Scan for the cell matching the given text and deliver its [x, y] coordinate at center. 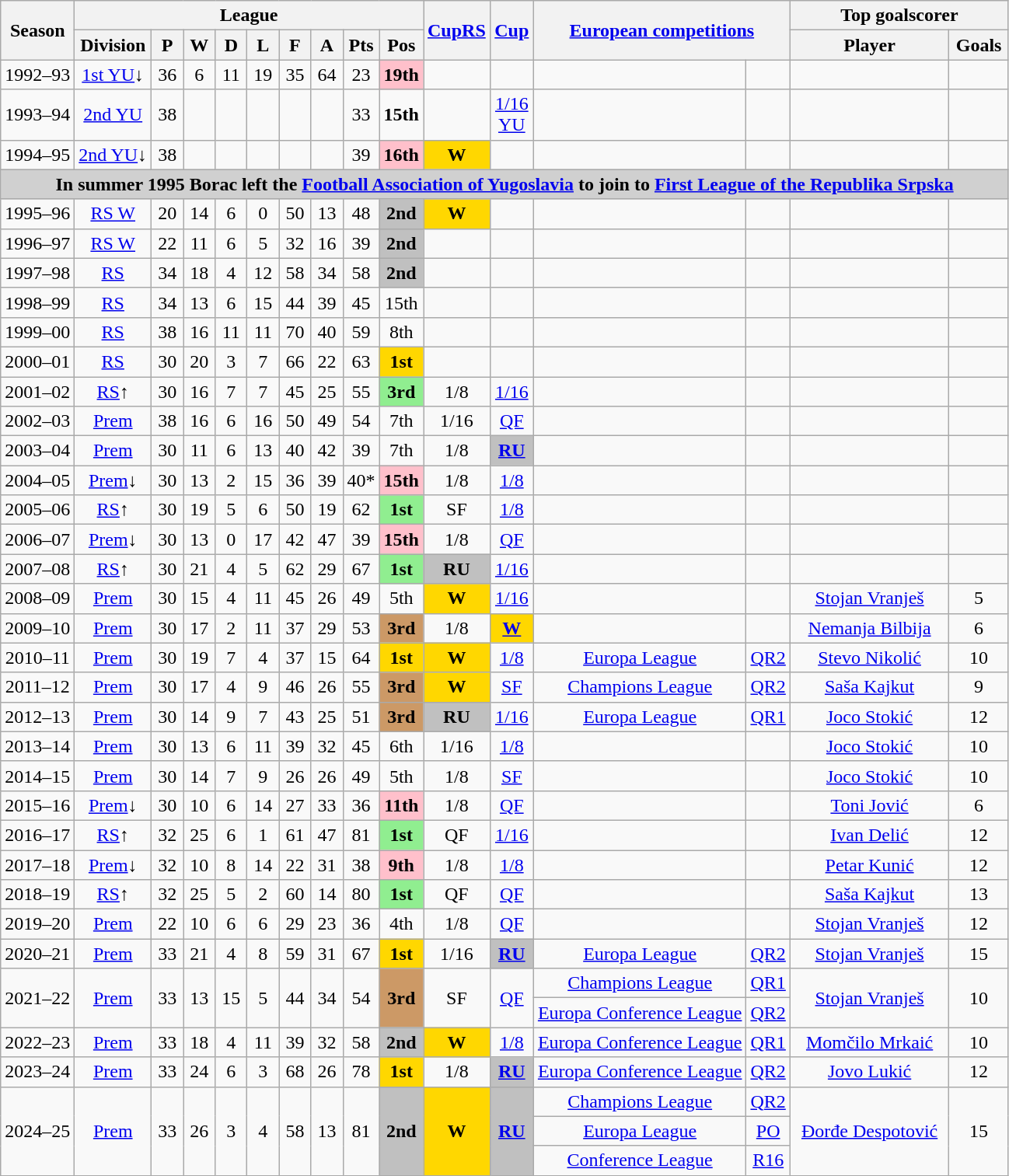
63 [361, 361]
Pts [361, 45]
2007–08 [37, 569]
66 [295, 361]
1999–00 [37, 332]
Momčilo Mrkaić [869, 1042]
2021–22 [37, 998]
1992–93 [37, 75]
2016–17 [37, 835]
1994–95 [37, 155]
2013–14 [37, 746]
78 [361, 1072]
2012–13 [37, 717]
2003–04 [37, 451]
Ivan Delić [869, 835]
Nemanja Bilbija [869, 628]
2011–12 [37, 687]
Stevo Nikolić [869, 658]
51 [361, 717]
2019–20 [37, 924]
4th [401, 924]
70 [295, 332]
Cup [511, 30]
2009–10 [37, 628]
19th [401, 75]
In summer 1995 Borac left the Football Association of Yugoslavia to join to First League of the Republika Srpska [505, 184]
P [168, 45]
11th [401, 805]
CupRS [456, 30]
PO [768, 1131]
1996–97 [37, 243]
2018–19 [37, 895]
Division [113, 45]
Pos [401, 45]
L [263, 45]
60 [295, 895]
F [295, 45]
68 [295, 1072]
European competitions [662, 30]
8th [401, 332]
Jovo Lukić [869, 1072]
Petar Kunić [869, 865]
1993–94 [37, 115]
46 [295, 687]
2004–05 [37, 480]
35 [295, 75]
Goals [979, 45]
48 [361, 214]
Top goalscorer [899, 16]
Toni Jović [869, 805]
Đorđe Despotović [869, 1131]
1st YU↓ [113, 75]
2002–03 [37, 421]
A [326, 45]
80 [361, 895]
D [232, 45]
2001–02 [37, 391]
43 [295, 717]
2022–23 [37, 1042]
16th [401, 155]
9th [401, 865]
Player [869, 45]
2nd YU [113, 115]
2010–11 [37, 658]
1 [263, 835]
24 [199, 1072]
27 [295, 805]
1995–96 [37, 214]
2015–16 [37, 805]
Season [37, 30]
2006–07 [37, 539]
1997–98 [37, 273]
1/16 YU [511, 115]
1998–99 [37, 302]
2017–18 [37, 865]
2005–06 [37, 510]
2020–21 [37, 954]
2023–24 [37, 1072]
2nd YU↓ [113, 155]
League [249, 16]
40* [361, 480]
R16 [768, 1160]
2024–25 [37, 1131]
2014–15 [37, 776]
2000–01 [37, 361]
53 [361, 628]
Conference League [640, 1160]
2008–09 [37, 598]
6th [401, 746]
61 [295, 835]
